Identify which cell holds the provided text, then report its [x, y] central coordinate. 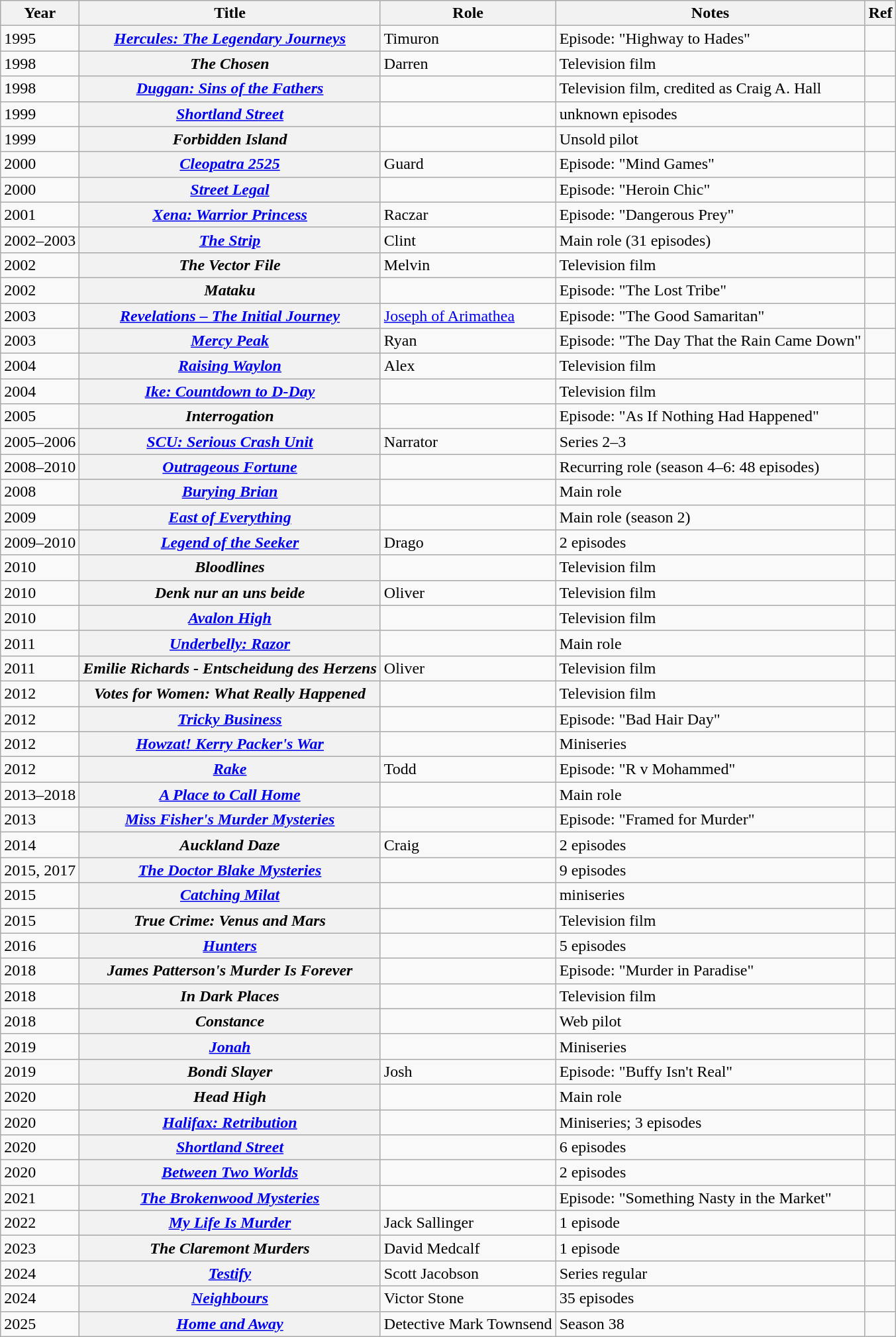
Emilie Richards - Entscheidung des Herzens [230, 668]
Outrageous Fortune [230, 467]
Mataku [230, 290]
Bondi Slayer [230, 1071]
Bloodlines [230, 568]
1995 [40, 38]
SCU: Serious Crash Unit [230, 442]
The Vector File [230, 265]
Tricky Business [230, 718]
Victor Stone [468, 1299]
Episode: "Something Nasty in the Market" [710, 1198]
2009–2010 [40, 542]
Guard [468, 164]
6 episodes [710, 1148]
Craig [468, 845]
9 episodes [710, 870]
The Doctor Blake Mysteries [230, 870]
Cleopatra 2525 [230, 164]
2002–2003 [40, 240]
In Dark Places [230, 996]
Revelations – The Initial Journey [230, 316]
2008–2010 [40, 467]
Ike: Countdown to D-Day [230, 391]
Episode: "Dangerous Prey" [710, 215]
True Crime: Venus and Mars [230, 920]
2013–2018 [40, 795]
David Medcalf [468, 1248]
Main role (season 2) [710, 517]
2014 [40, 845]
The Chosen [230, 64]
Underbelly: Razor [230, 643]
Jonah [230, 1046]
Episode: "Framed for Murder" [710, 820]
Constance [230, 1021]
2013 [40, 820]
Melvin [468, 265]
Legend of the Seeker [230, 542]
Jack Sallinger [468, 1223]
Episode: "Murder in Paradise" [710, 971]
Home and Away [230, 1324]
The Claremont Murders [230, 1248]
Recurring role (season 4–6: 48 episodes) [710, 467]
Ryan [468, 341]
The Brokenwood Mysteries [230, 1198]
35 episodes [710, 1299]
Todd [468, 769]
Series 2–3 [710, 442]
Scott Jacobson [468, 1273]
Xena: Warrior Princess [230, 215]
Howzat! Kerry Packer's War [230, 744]
James Patterson's Murder Is Forever [230, 971]
2005 [40, 417]
Episode: "The Good Samaritan" [710, 316]
Episode: "The Day That the Rain Came Down" [710, 341]
Year [40, 13]
Street Legal [230, 189]
Clint [468, 240]
Testify [230, 1273]
Title [230, 13]
Miniseries; 3 episodes [710, 1122]
Unsold pilot [710, 139]
Episode: "The Lost Tribe" [710, 290]
2021 [40, 1198]
Drago [468, 542]
Timuron [468, 38]
Duggan: Sins of the Fathers [230, 89]
Television film, credited as Craig A. Hall [710, 89]
2016 [40, 946]
Joseph of Arimathea [468, 316]
Darren [468, 64]
2022 [40, 1223]
Web pilot [710, 1021]
Episode: "Mind Games" [710, 164]
Raising Waylon [230, 366]
2015, 2017 [40, 870]
Miss Fisher's Murder Mysteries [230, 820]
Detective Mark Townsend [468, 1324]
2023 [40, 1248]
Hunters [230, 946]
2025 [40, 1324]
Hercules: The Legendary Journeys [230, 38]
Role [468, 13]
Catching Milat [230, 895]
Ref [881, 13]
2001 [40, 215]
Rake [230, 769]
My Life Is Murder [230, 1223]
Denk nur an uns beide [230, 593]
Halifax: Retribution [230, 1122]
Between Two Worlds [230, 1173]
Raczar [468, 215]
2008 [40, 492]
Main role (31 episodes) [710, 240]
Episode: "As If Nothing Had Happened" [710, 417]
Episode: "Highway to Hades" [710, 38]
Alex [468, 366]
The Strip [230, 240]
Burying Brian [230, 492]
unknown episodes [710, 114]
miniseries [710, 895]
Votes for Women: What Really Happened [230, 693]
Narrator [468, 442]
Josh [468, 1071]
Interrogation [230, 417]
Auckland Daze [230, 845]
Season 38 [710, 1324]
Episode: "R v Mohammed" [710, 769]
Episode: "Bad Hair Day" [710, 718]
Episode: "Buffy Isn't Real" [710, 1071]
Series regular [710, 1273]
Episode: "Heroin Chic" [710, 189]
East of Everything [230, 517]
A Place to Call Home [230, 795]
2009 [40, 517]
Head High [230, 1097]
Mercy Peak [230, 341]
Avalon High [230, 618]
Forbidden Island [230, 139]
2005–2006 [40, 442]
Notes [710, 13]
5 episodes [710, 946]
Neighbours [230, 1299]
